Search for the cell housing the specified text and yield its [x, y] center coordinate. 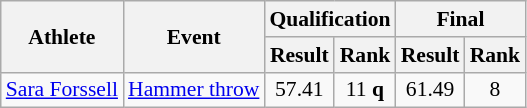
61.49 [430, 90]
Athlete [62, 36]
Event [194, 36]
57.41 [299, 90]
Sara Forssell [62, 90]
8 [496, 90]
11 q [364, 90]
Final [460, 19]
Hammer throw [194, 90]
Qualification [330, 19]
